Pinpoint the cell where the given text exists, returning its (X, Y) midpoint coordinate. 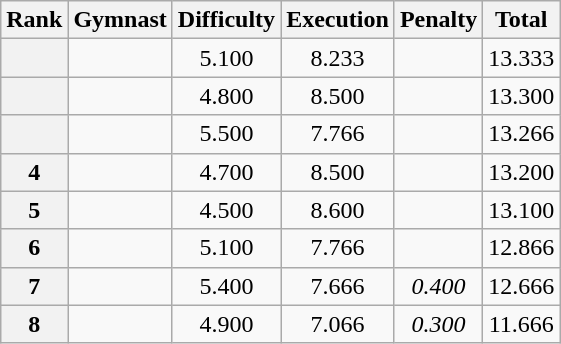
Difficulty (226, 20)
13.266 (522, 134)
5.500 (226, 134)
7.666 (338, 286)
5.400 (226, 286)
4.800 (226, 96)
5 (34, 210)
11.666 (522, 324)
13.333 (522, 58)
8 (34, 324)
4.900 (226, 324)
Gymnast (120, 20)
4.700 (226, 172)
6 (34, 248)
13.200 (522, 172)
0.400 (438, 286)
Rank (34, 20)
Total (522, 20)
12.866 (522, 248)
Execution (338, 20)
4.500 (226, 210)
13.300 (522, 96)
0.300 (438, 324)
7 (34, 286)
8.233 (338, 58)
12.666 (522, 286)
13.100 (522, 210)
4 (34, 172)
7.066 (338, 324)
Penalty (438, 20)
8.600 (338, 210)
